Determine the (X, Y) coordinate at the center of the cell enclosing the given text.  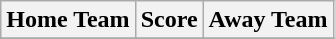
Away Team (268, 20)
Score (169, 20)
Home Team (68, 20)
